Return the [X, Y] coordinate for the center point of the cell that contains the specified text.  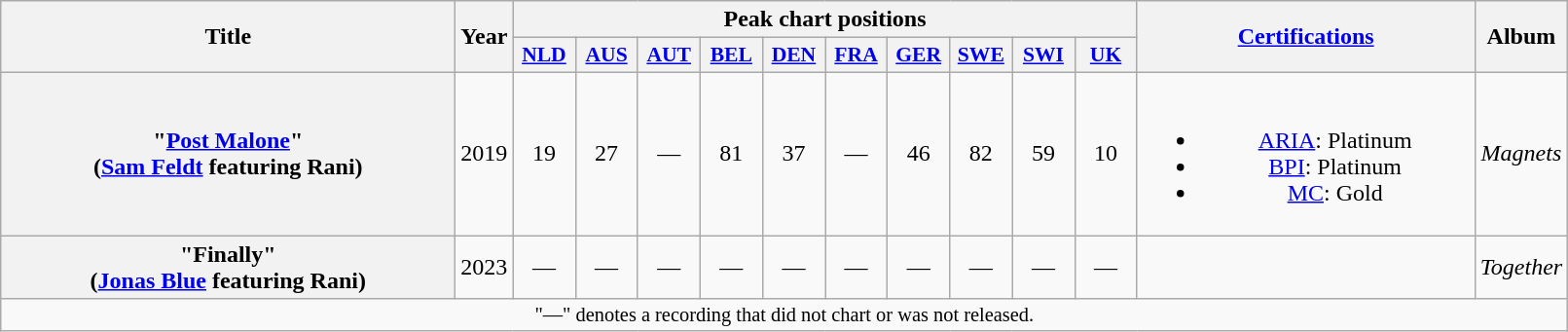
10 [1106, 154]
GER [919, 55]
Album [1521, 37]
27 [606, 154]
Certifications [1306, 37]
46 [919, 154]
BEL [731, 55]
"—" denotes a recording that did not chart or was not released. [784, 315]
ARIA: PlatinumBPI: PlatinumMC: Gold [1306, 154]
Title [228, 37]
"Post Malone"(Sam Feldt featuring Rani) [228, 154]
AUT [669, 55]
Magnets [1521, 154]
SWI [1043, 55]
Peak chart positions [825, 19]
Together [1521, 267]
NLD [544, 55]
82 [981, 154]
19 [544, 154]
DEN [793, 55]
FRA [857, 55]
UK [1106, 55]
SWE [981, 55]
37 [793, 154]
Year [485, 37]
AUS [606, 55]
59 [1043, 154]
2023 [485, 267]
81 [731, 154]
2019 [485, 154]
"Finally"(Jonas Blue featuring Rani) [228, 267]
